Capture the cell that displays the provided text and extract its [x, y] central coordinate. 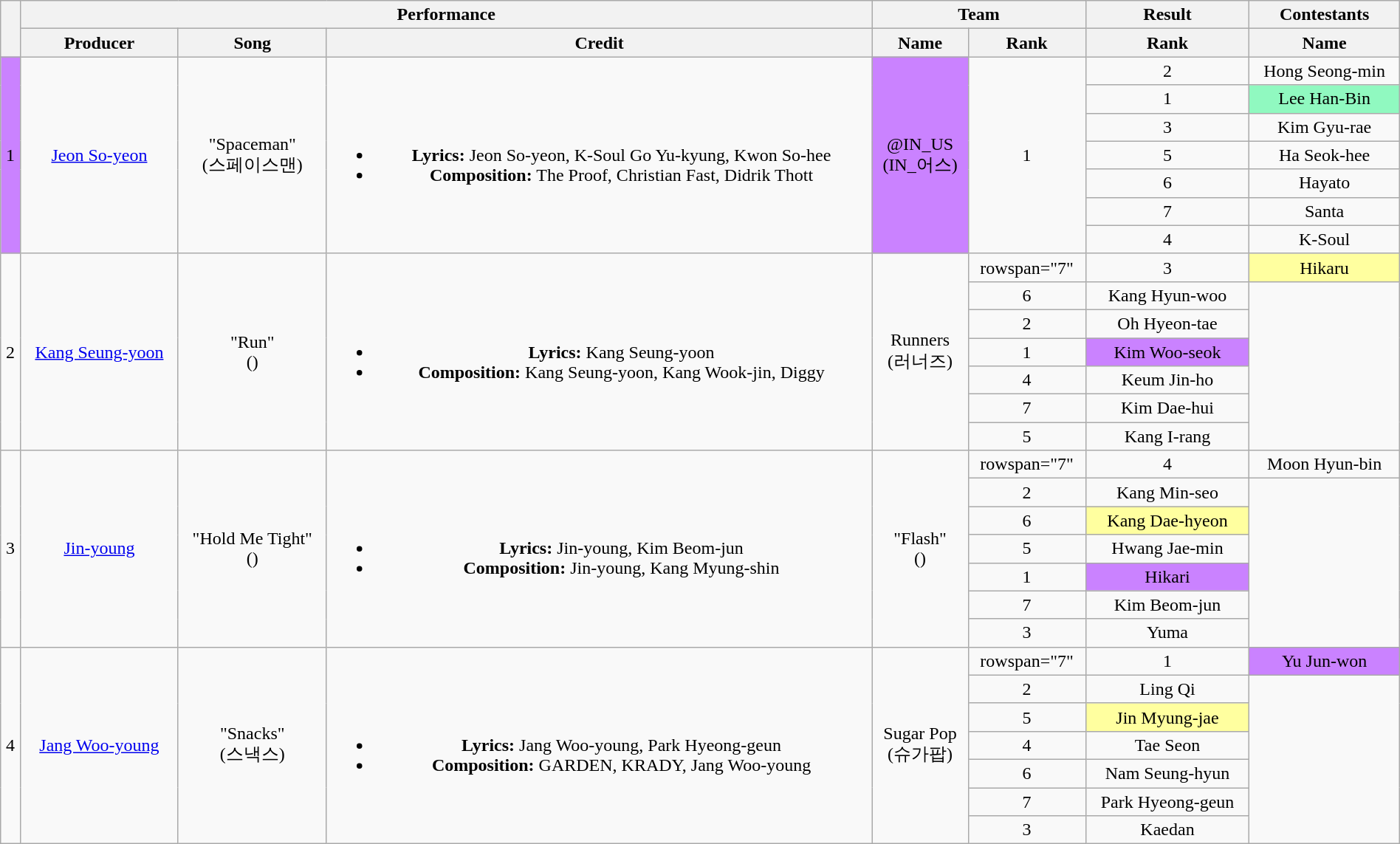
Hayato [1325, 183]
Kang Dae-hyeon [1167, 521]
Kaedan [1167, 830]
Kang Min-seo [1167, 493]
Runners(러너즈) [920, 351]
"Spaceman"(스페이스맨) [253, 155]
Kang Seung-yoon [99, 351]
Santa [1325, 211]
Moon Hyun-bin [1325, 464]
Sugar Pop(슈가팝) [920, 745]
Jang Woo-young [99, 745]
Lee Han-Bin [1325, 99]
Result [1167, 15]
Kim Gyu-rae [1325, 127]
Hong Seong-min [1325, 71]
Performance [446, 15]
Yu Jun-won [1325, 661]
Producer [99, 43]
Lyrics: Jin-young, Kim Beom-junComposition: Jin-young, Kang Myung-shin [600, 549]
Oh Hyeon-tae [1167, 323]
Contestants [1325, 15]
@IN_US(IN_어스) [920, 155]
"Run"() [253, 351]
"Snacks"(스낵스) [253, 745]
Credit [600, 43]
Lyrics: Jang Woo-young, Park Hyeong-geunComposition: GARDEN, KRADY, Jang Woo-young [600, 745]
Yuma [1167, 633]
"Flash"() [920, 549]
Lyrics: Jeon So-yeon, K-Soul Go Yu-kyung, Kwon So-heeComposition: The Proof, Christian Fast, Didrik Thott [600, 155]
"Hold Me Tight"() [253, 549]
Jin-young [99, 549]
Team [979, 15]
Jeon So-yeon [99, 155]
Ha Seok-hee [1325, 155]
Keum Jin-ho [1167, 380]
Kim Dae-hui [1167, 408]
Hikaru [1325, 267]
Tae Seon [1167, 745]
Hwang Jae-min [1167, 549]
Kang I-rang [1167, 436]
Ling Qi [1167, 689]
Song [253, 43]
Kang Hyun-woo [1167, 295]
Hikari [1167, 577]
Kim Woo-seok [1167, 352]
K-Soul [1325, 239]
Jin Myung-jae [1167, 717]
Nam Seung-hyun [1167, 773]
Lyrics: Kang Seung-yoonComposition: Kang Seung-yoon, Kang Wook-jin, Diggy [600, 351]
Park Hyeong-geun [1167, 801]
Kim Beom-jun [1167, 605]
